Return [X, Y] of the center of cell containing provided text 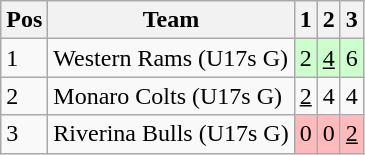
Western Rams (U17s G) [171, 58]
Monaro Colts (U17s G) [171, 96]
6 [352, 58]
Pos [24, 20]
Team [171, 20]
Riverina Bulls (U17s G) [171, 134]
